Search for the cell housing the specified text and yield its (x, y) center coordinate. 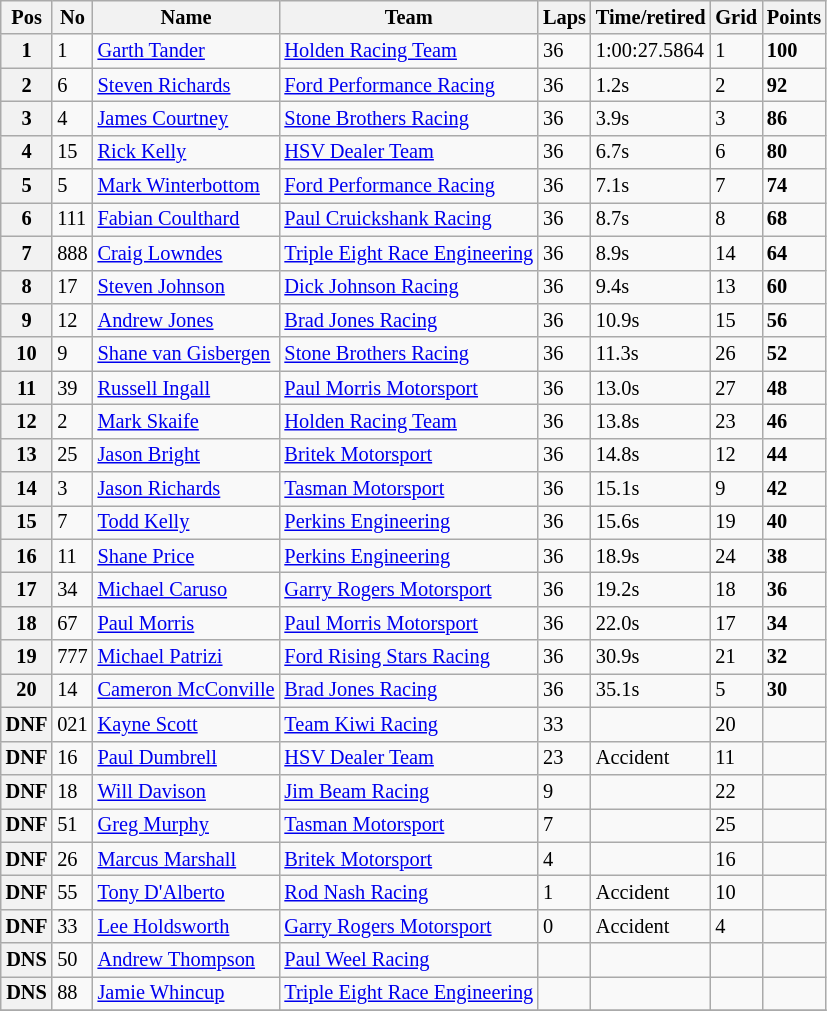
21 (736, 657)
Todd Kelly (186, 522)
74 (794, 186)
30.9s (651, 657)
7.1s (651, 186)
James Courtney (186, 118)
60 (794, 287)
Rod Nash Racing (408, 892)
42 (794, 489)
Cameron McConville (186, 690)
88 (72, 993)
50 (72, 960)
86 (794, 118)
55 (72, 892)
22 (736, 791)
3.9s (651, 118)
Jason Richards (186, 489)
Lee Holdsworth (186, 926)
Paul Dumbrell (186, 758)
Jason Bright (186, 455)
Laps (564, 17)
Grid (736, 17)
Shane Price (186, 556)
56 (794, 320)
11.3s (651, 354)
8.9s (651, 253)
Rick Kelly (186, 152)
Pos (27, 17)
Russell Ingall (186, 388)
40 (794, 522)
Tony D'Alberto (186, 892)
10.9s (651, 320)
777 (72, 657)
Andrew Thompson (186, 960)
Paul Cruickshank Racing (408, 219)
19.2s (651, 589)
32 (794, 657)
Garth Tander (186, 51)
Team (408, 17)
46 (794, 421)
Paul Morris (186, 623)
0 (564, 926)
Mark Skaife (186, 421)
Ford Rising Stars Racing (408, 657)
67 (72, 623)
9.4s (651, 287)
Team Kiwi Racing (408, 724)
6.7s (651, 152)
Steven Richards (186, 85)
38 (794, 556)
Mark Winterbottom (186, 186)
Time/retired (651, 17)
13.8s (651, 421)
92 (794, 85)
888 (72, 253)
Dick Johnson Racing (408, 287)
Greg Murphy (186, 825)
64 (794, 253)
48 (794, 388)
18.9s (651, 556)
Kayne Scott (186, 724)
Andrew Jones (186, 320)
Shane van Gisbergen (186, 354)
Michael Caruso (186, 589)
021 (72, 724)
80 (794, 152)
Michael Patrizi (186, 657)
15.6s (651, 522)
Fabian Coulthard (186, 219)
27 (736, 388)
1:00:27.5864 (651, 51)
14.8s (651, 455)
13.0s (651, 388)
44 (794, 455)
Steven Johnson (186, 287)
15.1s (651, 489)
68 (794, 219)
1.2s (651, 85)
Name (186, 17)
22.0s (651, 623)
24 (736, 556)
Jamie Whincup (186, 993)
111 (72, 219)
100 (794, 51)
Paul Weel Racing (408, 960)
39 (72, 388)
No (72, 17)
52 (794, 354)
Marcus Marshall (186, 859)
30 (794, 690)
51 (72, 825)
35.1s (651, 690)
Will Davison (186, 791)
Craig Lowndes (186, 253)
8.7s (651, 219)
Points (794, 17)
Jim Beam Racing (408, 791)
